Detect which cell encompasses the target text, then output its [X, Y] center coordinate. 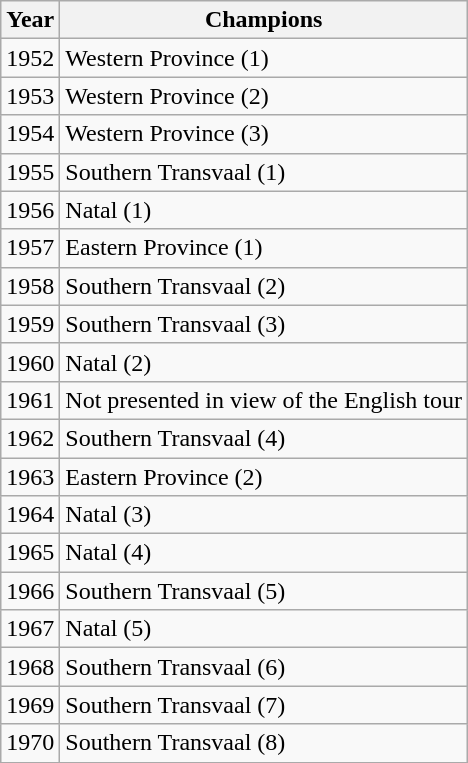
Western Province (1) [264, 58]
Not presented in view of the English tour [264, 400]
Natal (2) [264, 362]
Southern Transvaal (6) [264, 667]
Southern Transvaal (4) [264, 438]
Eastern Province (1) [264, 248]
Southern Transvaal (1) [264, 172]
1955 [30, 172]
1969 [30, 705]
1959 [30, 324]
Western Province (2) [264, 96]
1967 [30, 629]
1970 [30, 743]
1961 [30, 400]
Southern Transvaal (3) [264, 324]
Champions [264, 20]
Natal (4) [264, 553]
Southern Transvaal (8) [264, 743]
Western Province (3) [264, 134]
1964 [30, 515]
Eastern Province (2) [264, 477]
Southern Transvaal (5) [264, 591]
Natal (3) [264, 515]
Southern Transvaal (2) [264, 286]
1954 [30, 134]
1963 [30, 477]
Natal (1) [264, 210]
1962 [30, 438]
Year [30, 20]
1968 [30, 667]
1960 [30, 362]
1966 [30, 591]
1956 [30, 210]
1957 [30, 248]
1952 [30, 58]
1953 [30, 96]
1965 [30, 553]
Natal (5) [264, 629]
1958 [30, 286]
Southern Transvaal (7) [264, 705]
